Detect which cell encompasses the target text, then output its (x, y) center coordinate. 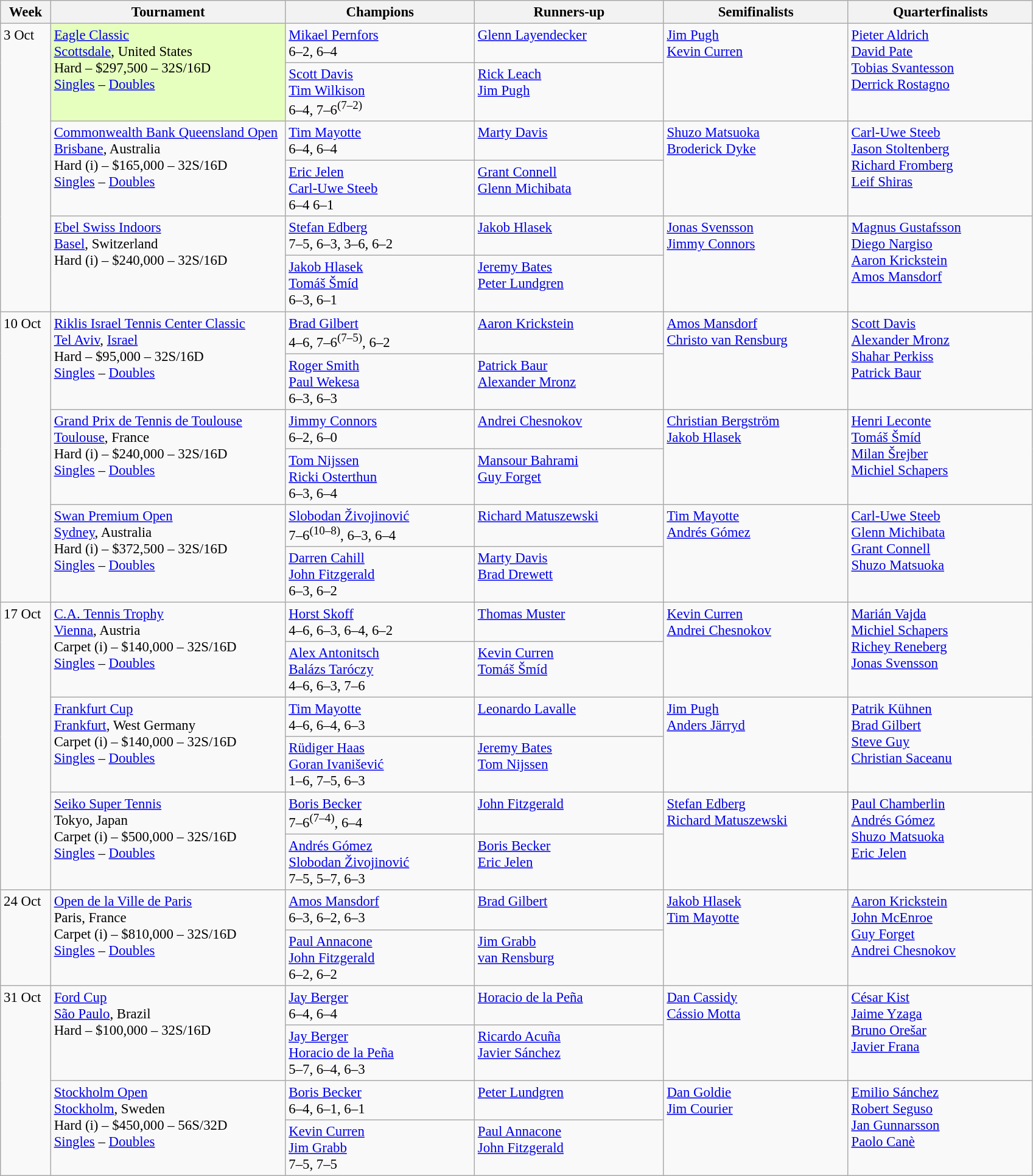
Ebel Swiss IndoorsBasel, SwitzerlandHard (i) – $240,000 – 32S/16D (168, 264)
Kevin Curren Tomáš Šmíd (570, 670)
Marián Vajda Michiel Schapers Richey Reneberg Jonas Svensson (940, 649)
Riklis Israel Tennis Center Classic Tel Aviv, IsraelHard – $95,000 – 32S/16D Singles – Doubles (168, 360)
Paul Annacone John Fitzgerald 6–2, 6–2 (380, 957)
Scott Davis Alexander Mronz Shahar Perkiss Patrick Baur (940, 360)
Andrés Gómez Slobodan Živojinović 7–5, 5–7, 6–3 (380, 863)
17 Oct (26, 746)
César Kist Jaime Yzaga Bruno Orešar Javier Frana (940, 1033)
Jay Berger Horacio de la Peña 5–7, 6–4, 6–3 (380, 1052)
Paul Chamberlin Andrés Gómez Shuzo Matsuoka Eric Jelen (940, 841)
Kevin Curren Andrei Chesnokov (756, 649)
Slobodan Živojinović 7–6(10–8), 6–3, 6–4 (380, 526)
Week (26, 12)
Emilio Sánchez Robert Seguso Jan Gunnarsson Paolo Canè (940, 1128)
Mikael Pernfors 6–2, 6–4 (380, 44)
Dan Goldie Jim Courier (756, 1128)
Stefan Edberg Richard Matuszewski (756, 841)
C.A. Tennis Trophy Vienna, AustriaCarpet (i) – $140,000 – 32S/16D Singles – Doubles (168, 649)
Paul Annacone John Fitzgerald (570, 1148)
Carl-Uwe Steeb Glenn Michibata Grant Connell Shuzo Matsuoka (940, 554)
Magnus Gustafsson Diego Nargiso Aaron Krickstein Amos Mansdorf (940, 264)
Jonas Svensson Jimmy Connors (756, 264)
Leonardo Lavalle (570, 717)
Richard Matuszewski (570, 526)
Aaron Krickstein (570, 332)
Stefan Edberg 7–5, 6–3, 3–6, 6–2 (380, 236)
Grand Prix de Tennis de Toulouse Toulouse, FranceHard (i) – $240,000 – 32S/16D Singles – Doubles (168, 457)
Tim Mayotte 6–4, 6–4 (380, 141)
Carl-Uwe Steeb Jason Stoltenberg Richard Fromberg Leif Shiras (940, 169)
Horacio de la Peña (570, 1006)
Amos Mansdorf Christo van Rensburg (756, 360)
Ford Cup São Paulo, BrazilHard – $100,000 – 32S/16D (168, 1033)
Tim Mayotte Andrés Gómez (756, 554)
Jim Pugh Kevin Curren (756, 73)
Grant Connell Glenn Michibata (570, 189)
Stockholm OpenStockholm, SwedenHard (i) – $450,000 – 56S/32D Singles – Doubles (168, 1128)
Boris Becker 6–4, 6–1, 6–1 (380, 1101)
Eagle Classic Scottsdale, United States Hard – $297,500 – 32S/16D Singles – Doubles (168, 73)
Brad Gilbert 4–6, 7–6(7–5), 6–2 (380, 332)
Alex Antonitsch Balázs Taróczy 4–6, 6–3, 7–6 (380, 670)
Runners-up (570, 12)
Tim Mayotte 4–6, 6–4, 6–3 (380, 717)
Darren Cahill John Fitzgerald 6–3, 6–2 (380, 575)
Jim Pugh Anders Järryd (756, 745)
Christian Bergström Jakob Hlasek (756, 457)
Jim Grabb van Rensburg (570, 957)
Horst Skoff 4–6, 6–3, 6–4, 6–2 (380, 622)
Amos Mansdorf 6–3, 6–2, 6–3 (380, 911)
Pieter Aldrich David Pate Tobias Svantesson Derrick Rostagno (940, 73)
Marty Davis Brad Drewett (570, 575)
Frankfurt Cup Frankfurt, West GermanyCarpet (i) – $140,000 – 32S/16D Singles – Doubles (168, 745)
Thomas Muster (570, 622)
Jakob Hlasek (570, 236)
Boris Becker Eric Jelen (570, 863)
Rüdiger Haas Goran Ivanišević 1–6, 7–5, 6–3 (380, 765)
Kevin Curren Jim Grabb 7–5, 7–5 (380, 1148)
Henri Leconte Tomáš Šmíd Milan Šrejber Michiel Schapers (940, 457)
Glenn Layendecker (570, 44)
Andrei Chesnokov (570, 429)
Commonwealth Bank Queensland Open Brisbane, AustraliaHard (i) – $165,000 – 32S/16D Singles – Doubles (168, 169)
3 Oct (26, 168)
31 Oct (26, 1080)
Seiko Super Tennis Tokyo, JapanCarpet (i) – $500,000 – 32S/16D Singles – Doubles (168, 841)
Swan Premium Open Sydney, AustraliaHard (i) – $372,500 – 32S/16D Singles – Doubles (168, 554)
Jay Berger 6–4, 6–4 (380, 1006)
Jimmy Connors 6–2, 6–0 (380, 429)
Patrick Baur Alexander Mronz (570, 382)
Peter Lundgren (570, 1101)
Boris Becker 7–6(7–4), 6–4 (380, 813)
Semifinalists (756, 12)
Aaron Krickstein John McEnroe Guy Forget Andrei Chesnokov (940, 938)
10 Oct (26, 457)
Tournament (168, 12)
Jeremy Bates Tom Nijssen (570, 765)
Champions (380, 12)
Jeremy Bates Peter Lundgren (570, 284)
Quarterfinalists (940, 12)
John Fitzgerald (570, 813)
Open de la Ville de Paris Paris, FranceCarpet (i) – $810,000 – 32S/16D Singles – Doubles (168, 938)
Eric Jelen Carl-Uwe Steeb 6–4 6–1 (380, 189)
Shuzo Matsuoka Broderick Dyke (756, 169)
Roger Smith Paul Wekesa 6–3, 6–3 (380, 382)
Jakob Hlasek Tim Mayotte (756, 938)
Brad Gilbert (570, 911)
Ricardo Acuña Javier Sánchez (570, 1052)
Dan Cassidy Cássio Motta (756, 1033)
Tom Nijssen Ricki Osterthun 6–3, 6–4 (380, 477)
Marty Davis (570, 141)
Patrik Kühnen Brad Gilbert Steve Guy Christian Saceanu (940, 745)
Jakob Hlasek Tomáš Šmíd 6–3, 6–1 (380, 284)
Scott Davis Tim Wilkison 6–4, 7–6(7–2) (380, 92)
Rick Leach Jim Pugh (570, 92)
24 Oct (26, 938)
Mansour Bahrami Guy Forget (570, 477)
